Return the (x, y) coordinate for the center point of the cell that contains the specified text.  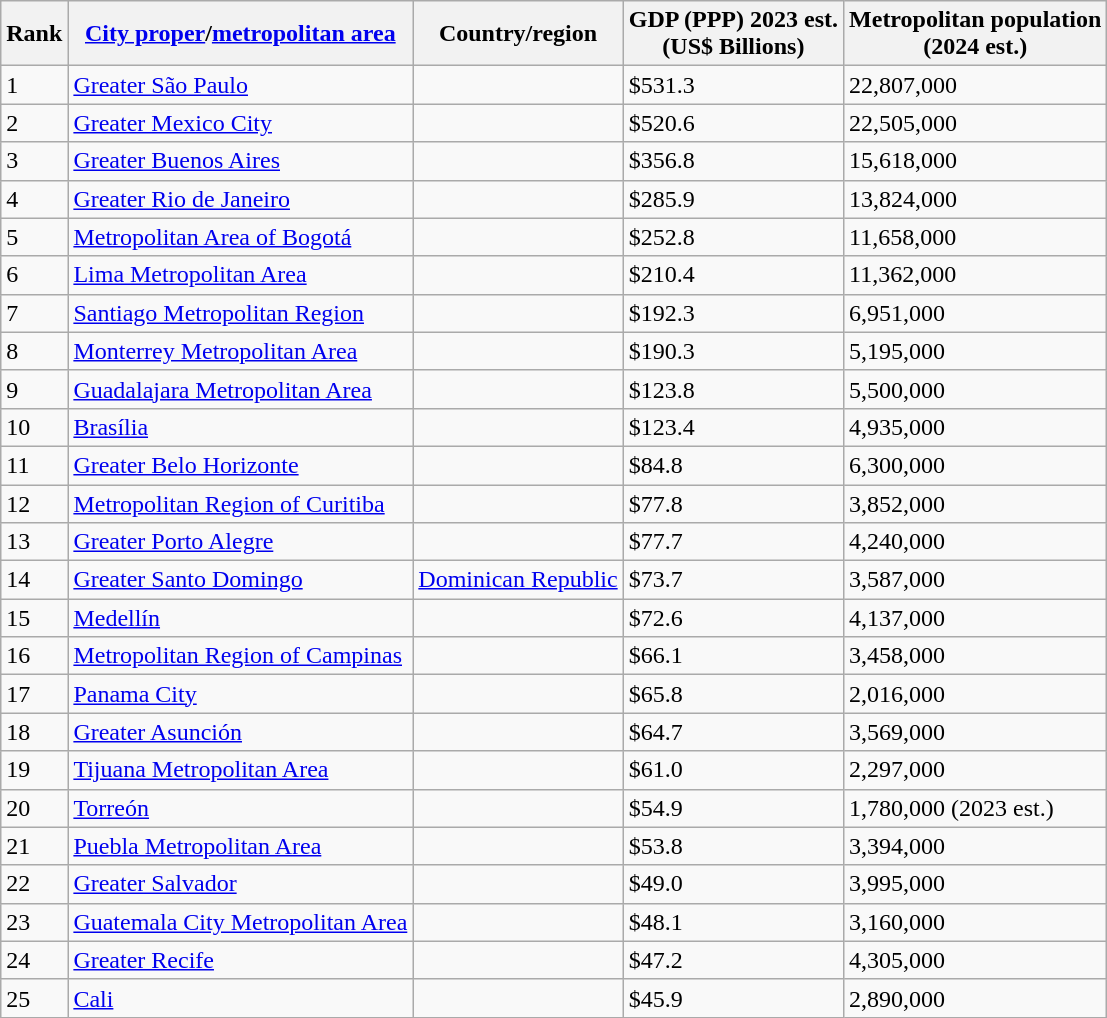
Metropolitan Area of Bogotá (240, 237)
19 (34, 770)
$47.2 (733, 960)
6 (34, 275)
23 (34, 922)
17 (34, 694)
Lima Metropolitan Area (240, 275)
12 (34, 503)
Tijuana Metropolitan Area (240, 770)
22,807,000 (976, 85)
$49.0 (733, 884)
15 (34, 618)
GDP (PPP) 2023 est.(US$ Billions) (733, 34)
15,618,000 (976, 161)
1,780,000 (2023 est.) (976, 808)
6,951,000 (976, 313)
Guatemala City Metropolitan Area (240, 922)
Metropolitan Region of Curitiba (240, 503)
City proper/metropolitan area (240, 34)
Metropolitan population(2024 est.) (976, 34)
$531.3 (733, 85)
$54.9 (733, 808)
$77.7 (733, 542)
2 (34, 123)
3,394,000 (976, 846)
4,305,000 (976, 960)
9 (34, 389)
2,890,000 (976, 998)
3,569,000 (976, 732)
Greater São Paulo (240, 85)
$73.7 (733, 580)
Greater Mexico City (240, 123)
3 (34, 161)
Monterrey Metropolitan Area (240, 351)
4,240,000 (976, 542)
$210.4 (733, 275)
8 (34, 351)
4,137,000 (976, 618)
Rank (34, 34)
$123.4 (733, 427)
Greater Rio de Janeiro (240, 199)
$520.6 (733, 123)
$48.1 (733, 922)
11 (34, 465)
24 (34, 960)
3,587,000 (976, 580)
22,505,000 (976, 123)
11,362,000 (976, 275)
$64.7 (733, 732)
3,995,000 (976, 884)
25 (34, 998)
Puebla Metropolitan Area (240, 846)
$53.8 (733, 846)
$66.1 (733, 656)
Brasília (240, 427)
2,016,000 (976, 694)
21 (34, 846)
Greater Recife (240, 960)
$65.8 (733, 694)
$84.8 (733, 465)
1 (34, 85)
16 (34, 656)
18 (34, 732)
$252.8 (733, 237)
3,160,000 (976, 922)
22 (34, 884)
Torreón (240, 808)
Medellín (240, 618)
Greater Santo Domingo (240, 580)
Greater Asunción (240, 732)
5 (34, 237)
5,500,000 (976, 389)
Greater Porto Alegre (240, 542)
14 (34, 580)
$123.8 (733, 389)
6,300,000 (976, 465)
13,824,000 (976, 199)
Guadalajara Metropolitan Area (240, 389)
3,852,000 (976, 503)
13 (34, 542)
11,658,000 (976, 237)
Cali (240, 998)
7 (34, 313)
20 (34, 808)
Santiago Metropolitan Region (240, 313)
Greater Salvador (240, 884)
Greater Buenos Aires (240, 161)
4 (34, 199)
4,935,000 (976, 427)
$77.8 (733, 503)
$190.3 (733, 351)
$285.9 (733, 199)
Country/region (518, 34)
$61.0 (733, 770)
$356.8 (733, 161)
$72.6 (733, 618)
Metropolitan Region of Campinas (240, 656)
Dominican Republic (518, 580)
Panama City (240, 694)
5,195,000 (976, 351)
$192.3 (733, 313)
$45.9 (733, 998)
3,458,000 (976, 656)
2,297,000 (976, 770)
10 (34, 427)
Greater Belo Horizonte (240, 465)
